Output the (X, Y) coordinate of the center of the cell containing the given text.  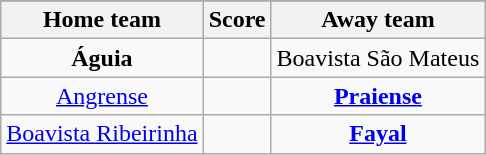
Praiense (378, 96)
Home team (102, 20)
Fayal (378, 134)
Águia (102, 58)
Boavista Ribeirinha (102, 134)
Angrense (102, 96)
Boavista São Mateus (378, 58)
Away team (378, 20)
Score (237, 20)
